For the text-containing cell, return its midpoint in [X, Y] coordinate format. 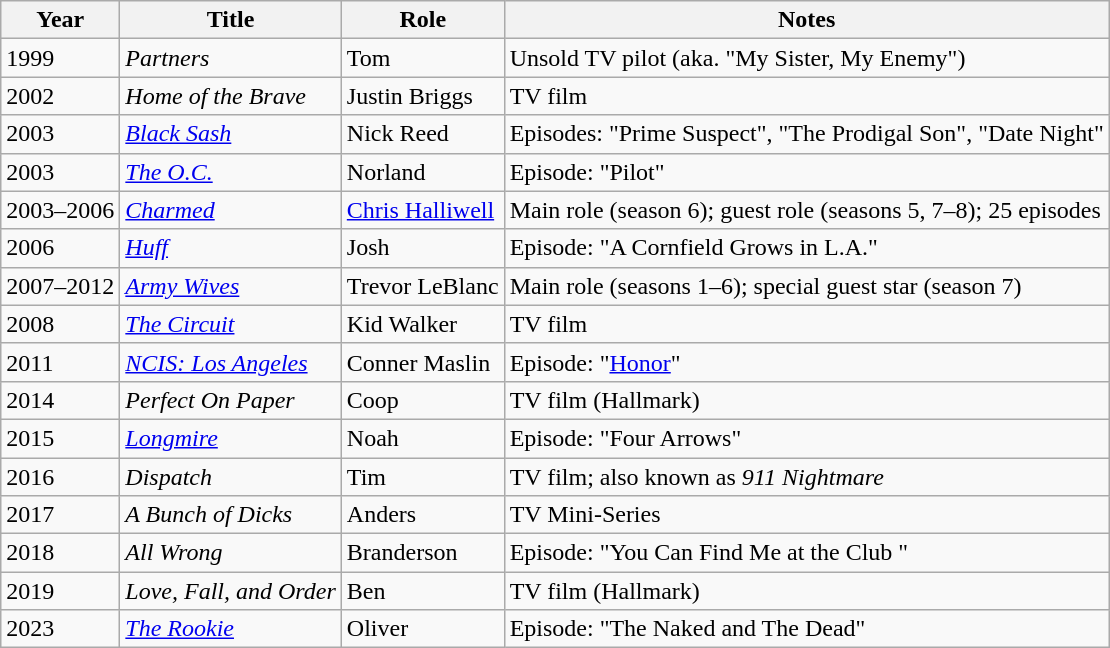
All Wrong [230, 553]
Justin Briggs [422, 96]
Ben [422, 591]
Branderson [422, 553]
Huff [230, 248]
Oliver [422, 629]
A Bunch of Dicks [230, 515]
Anders [422, 515]
Role [422, 20]
Episode: "Pilot" [806, 172]
Notes [806, 20]
2003–2006 [60, 210]
Tom [422, 58]
Charmed [230, 210]
2015 [60, 438]
Main role (seasons 1–6); special guest star (season 7) [806, 286]
1999 [60, 58]
TV film; also known as 911 Nightmare [806, 477]
Black Sash [230, 134]
Kid Walker [422, 324]
Episode: "You Can Find Me at the Club " [806, 553]
Longmire [230, 438]
Episode: "Honor" [806, 362]
2018 [60, 553]
2023 [60, 629]
Army Wives [230, 286]
Year [60, 20]
Episodes: "Prime Suspect", "The Prodigal Son", "Date Night" [806, 134]
Title [230, 20]
The O.C. [230, 172]
Episode: "The Naked and The Dead" [806, 629]
Home of the Brave [230, 96]
NCIS: Los Angeles [230, 362]
Main role (season 6); guest role (seasons 5, 7–8); 25 episodes [806, 210]
The Rookie [230, 629]
The Circuit [230, 324]
Unsold TV pilot (aka. "My Sister, My Enemy") [806, 58]
2019 [60, 591]
Episode: "Four Arrows" [806, 438]
Partners [230, 58]
2008 [60, 324]
Noah [422, 438]
2002 [60, 96]
Nick Reed [422, 134]
Perfect On Paper [230, 400]
Chris Halliwell [422, 210]
2011 [60, 362]
TV Mini-Series [806, 515]
Tim [422, 477]
2017 [60, 515]
Coop [422, 400]
Norland [422, 172]
2007–2012 [60, 286]
2006 [60, 248]
Episode: "A Cornfield Grows in L.A." [806, 248]
Conner Maslin [422, 362]
Dispatch [230, 477]
Josh [422, 248]
2016 [60, 477]
2014 [60, 400]
Love, Fall, and Order [230, 591]
Trevor LeBlanc [422, 286]
